Locate the cell with the specified text and output its (X, Y) center coordinate. 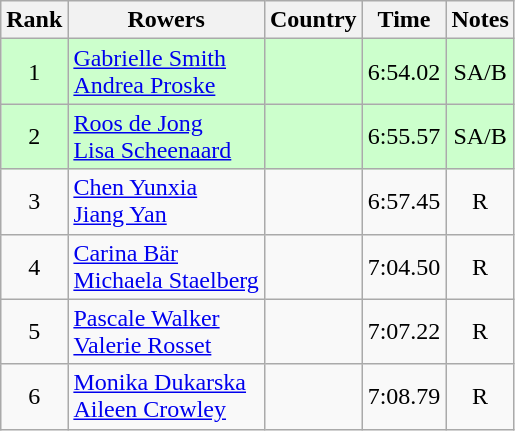
6:57.45 (404, 202)
7:04.50 (404, 266)
Chen YunxiaJiang Yan (166, 202)
7:08.79 (404, 396)
Notes (480, 20)
Carina BärMichaela Staelberg (166, 266)
Roos de JongLisa Scheenaard (166, 136)
Gabrielle SmithAndrea Proske (166, 72)
Time (404, 20)
6 (34, 396)
2 (34, 136)
5 (34, 332)
Pascale WalkerValerie Rosset (166, 332)
Monika DukarskaAileen Crowley (166, 396)
6:55.57 (404, 136)
1 (34, 72)
Rank (34, 20)
Rowers (166, 20)
Country (313, 20)
6:54.02 (404, 72)
4 (34, 266)
7:07.22 (404, 332)
3 (34, 202)
